For the text-containing cell, return its midpoint in [x, y] coordinate format. 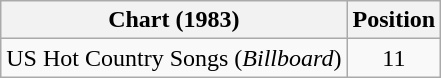
11 [394, 58]
US Hot Country Songs (Billboard) [174, 58]
Chart (1983) [174, 20]
Position [394, 20]
